Identify which cell holds the provided text, then report its (X, Y) central coordinate. 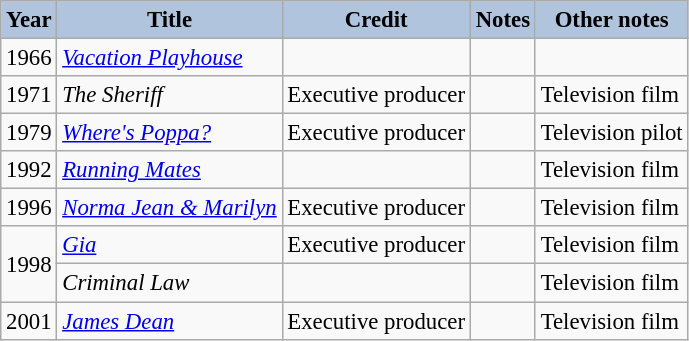
1992 (29, 170)
Television pilot (612, 133)
2001 (29, 321)
Credit (376, 20)
Vacation Playhouse (170, 58)
Notes (502, 20)
Criminal Law (170, 283)
Where's Poppa? (170, 133)
Other notes (612, 20)
1996 (29, 208)
1998 (29, 264)
Norma Jean & Marilyn (170, 208)
James Dean (170, 321)
Year (29, 20)
The Sheriff (170, 95)
Title (170, 20)
Gia (170, 245)
Running Mates (170, 170)
1966 (29, 58)
1971 (29, 95)
1979 (29, 133)
